Provide the (x, y) coordinate of the cell's center where the given text is located.  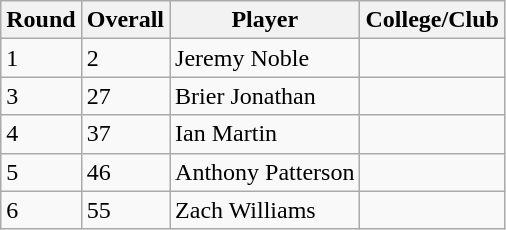
Zach Williams (265, 210)
Round (41, 20)
55 (125, 210)
37 (125, 134)
Player (265, 20)
4 (41, 134)
Brier Jonathan (265, 96)
Ian Martin (265, 134)
5 (41, 172)
1 (41, 58)
6 (41, 210)
2 (125, 58)
Overall (125, 20)
Jeremy Noble (265, 58)
46 (125, 172)
27 (125, 96)
Anthony Patterson (265, 172)
College/Club (432, 20)
3 (41, 96)
